Pinpoint the cell where the given text exists, returning its (X, Y) midpoint coordinate. 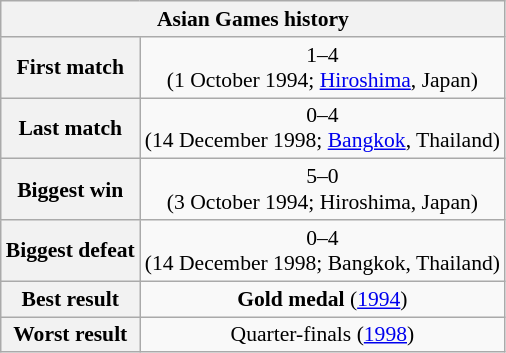
Worst result (70, 335)
1–4 (1 October 1994; Hiroshima, Japan) (322, 68)
First match (70, 68)
Biggest defeat (70, 250)
5–0 (3 October 1994; Hiroshima, Japan) (322, 190)
Asian Games history (253, 19)
Last match (70, 128)
Gold medal (1994) (322, 299)
Best result (70, 299)
Quarter-finals (1998) (322, 335)
Biggest win (70, 190)
